Return the (x, y) coordinate for the center point of the cell that contains the specified text.  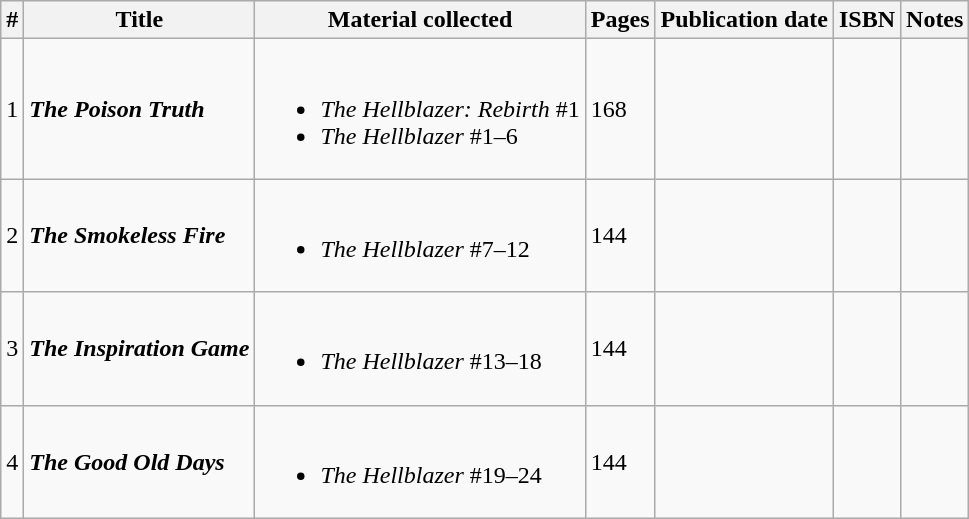
# (12, 20)
The Hellblazer #7–12 (420, 236)
The Poison Truth (140, 109)
Pages (620, 20)
The Good Old Days (140, 462)
The Hellblazer: Rebirth #1The Hellblazer #1–6 (420, 109)
4 (12, 462)
Title (140, 20)
3 (12, 348)
ISBN (866, 20)
The Smokeless Fire (140, 236)
The Inspiration Game (140, 348)
Publication date (744, 20)
The Hellblazer #19–24 (420, 462)
168 (620, 109)
Notes (935, 20)
The Hellblazer #13–18 (420, 348)
Material collected (420, 20)
2 (12, 236)
1 (12, 109)
